Locate the cell with the specified text and output its (x, y) center coordinate. 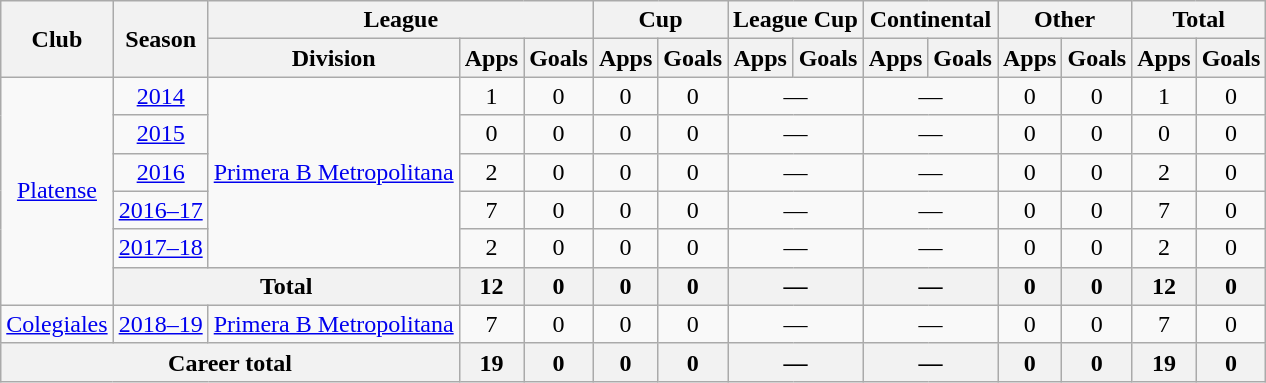
2018–19 (160, 324)
Colegiales (57, 324)
Platense (57, 191)
Continental (930, 20)
2016 (160, 172)
2017–18 (160, 248)
League (400, 20)
Club (57, 39)
Cup (660, 20)
Career total (230, 362)
2016–17 (160, 210)
2015 (160, 134)
Season (160, 39)
Other (1065, 20)
League Cup (796, 20)
2014 (160, 96)
Division (334, 58)
